Return the (x, y) coordinate for the center point of the cell that contains the specified text.  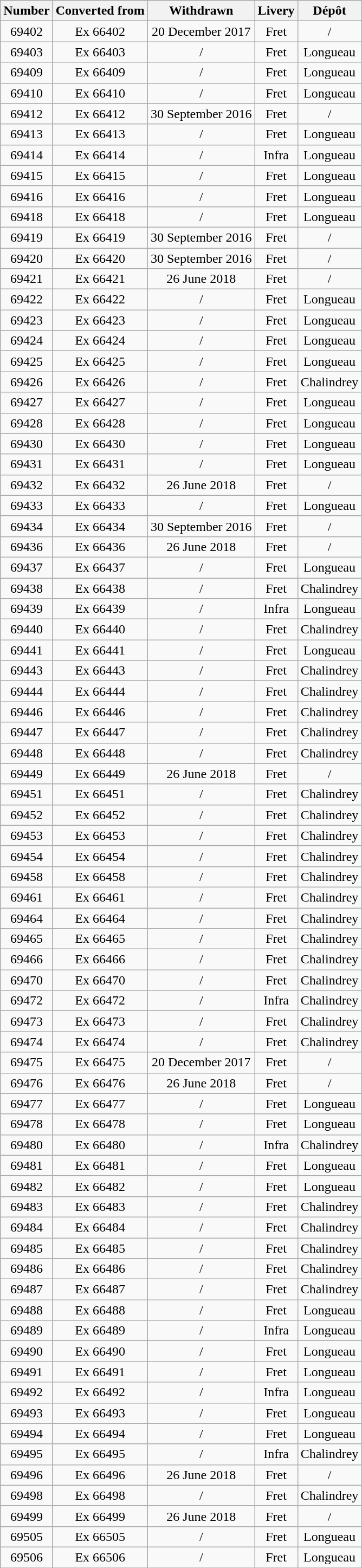
69491 (27, 1372)
69425 (27, 361)
69403 (27, 52)
Ex 66419 (100, 237)
Ex 66413 (100, 134)
Ex 66424 (100, 341)
69440 (27, 630)
69505 (27, 1537)
69458 (27, 877)
Converted from (100, 11)
Ex 66431 (100, 464)
Ex 66420 (100, 258)
Withdrawn (201, 11)
Ex 66434 (100, 526)
69482 (27, 1186)
69424 (27, 341)
69439 (27, 609)
69461 (27, 897)
69438 (27, 588)
69488 (27, 1310)
Dépôt (329, 11)
69432 (27, 485)
69420 (27, 258)
Ex 66449 (100, 774)
69444 (27, 691)
Ex 66465 (100, 939)
69426 (27, 382)
Ex 66410 (100, 93)
69413 (27, 134)
69443 (27, 671)
69431 (27, 464)
69421 (27, 279)
Ex 66482 (100, 1186)
Ex 66481 (100, 1165)
Ex 66472 (100, 1001)
69448 (27, 753)
69447 (27, 733)
Ex 66495 (100, 1454)
Ex 66422 (100, 300)
Ex 66414 (100, 155)
Ex 66474 (100, 1042)
Ex 66433 (100, 506)
69495 (27, 1454)
Ex 66430 (100, 444)
69441 (27, 650)
69409 (27, 73)
69481 (27, 1165)
69416 (27, 196)
69496 (27, 1475)
Ex 66440 (100, 630)
69449 (27, 774)
Ex 66492 (100, 1392)
Ex 66447 (100, 733)
Ex 66505 (100, 1537)
69489 (27, 1331)
69487 (27, 1290)
69506 (27, 1557)
Ex 66425 (100, 361)
69478 (27, 1124)
Ex 66444 (100, 691)
69477 (27, 1104)
Ex 66488 (100, 1310)
Number (27, 11)
Ex 66480 (100, 1145)
Ex 66418 (100, 217)
69415 (27, 176)
69453 (27, 835)
69434 (27, 526)
69436 (27, 547)
69464 (27, 918)
69485 (27, 1248)
Ex 66470 (100, 980)
Ex 66453 (100, 835)
69466 (27, 960)
Ex 66491 (100, 1372)
69422 (27, 300)
69480 (27, 1145)
69451 (27, 794)
69412 (27, 114)
69418 (27, 217)
69419 (27, 237)
Ex 66498 (100, 1495)
69410 (27, 93)
69423 (27, 320)
Ex 66475 (100, 1062)
69490 (27, 1351)
Ex 66412 (100, 114)
Ex 66415 (100, 176)
69474 (27, 1042)
Ex 66461 (100, 897)
69446 (27, 712)
Ex 66452 (100, 815)
Ex 66432 (100, 485)
69402 (27, 31)
Ex 66466 (100, 960)
Ex 66403 (100, 52)
69499 (27, 1516)
Ex 66441 (100, 650)
Ex 66416 (100, 196)
Ex 66499 (100, 1516)
Ex 66439 (100, 609)
Ex 66438 (100, 588)
Ex 66421 (100, 279)
Ex 66464 (100, 918)
Ex 66489 (100, 1331)
69493 (27, 1413)
69475 (27, 1062)
69473 (27, 1021)
69428 (27, 423)
69494 (27, 1434)
69454 (27, 856)
Ex 66428 (100, 423)
69452 (27, 815)
Ex 66451 (100, 794)
69483 (27, 1207)
69437 (27, 567)
Ex 66484 (100, 1227)
Ex 66427 (100, 403)
69476 (27, 1083)
Ex 66409 (100, 73)
Ex 66490 (100, 1351)
69427 (27, 403)
Ex 66485 (100, 1248)
69470 (27, 980)
Ex 66454 (100, 856)
69484 (27, 1227)
69465 (27, 939)
Ex 66483 (100, 1207)
Ex 66487 (100, 1290)
Livery (276, 11)
Ex 66477 (100, 1104)
69486 (27, 1269)
69430 (27, 444)
69472 (27, 1001)
Ex 66437 (100, 567)
Ex 66423 (100, 320)
Ex 66458 (100, 877)
Ex 66426 (100, 382)
Ex 66494 (100, 1434)
Ex 66402 (100, 31)
Ex 66448 (100, 753)
Ex 66476 (100, 1083)
Ex 66506 (100, 1557)
Ex 66496 (100, 1475)
Ex 66436 (100, 547)
Ex 66478 (100, 1124)
Ex 66446 (100, 712)
69498 (27, 1495)
Ex 66473 (100, 1021)
Ex 66486 (100, 1269)
Ex 66493 (100, 1413)
69414 (27, 155)
69492 (27, 1392)
69433 (27, 506)
Ex 66443 (100, 671)
